Detect which cell encompasses the target text, then output its [X, Y] center coordinate. 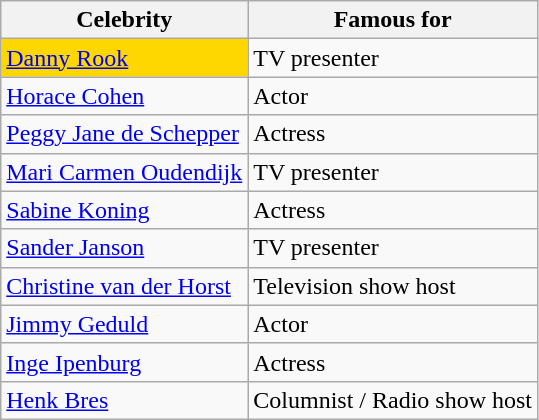
Sabine Koning [124, 210]
Television show host [393, 286]
Inge Ipenburg [124, 362]
Christine van der Horst [124, 286]
Famous for [393, 20]
Mari Carmen Oudendijk [124, 172]
Sander Janson [124, 248]
Jimmy Geduld [124, 324]
Columnist / Radio show host [393, 400]
Danny Rook [124, 58]
Peggy Jane de Schepper [124, 134]
Henk Bres [124, 400]
Celebrity [124, 20]
Horace Cohen [124, 96]
